Provide the [X, Y] coordinate of the cell's center where the given text is located.  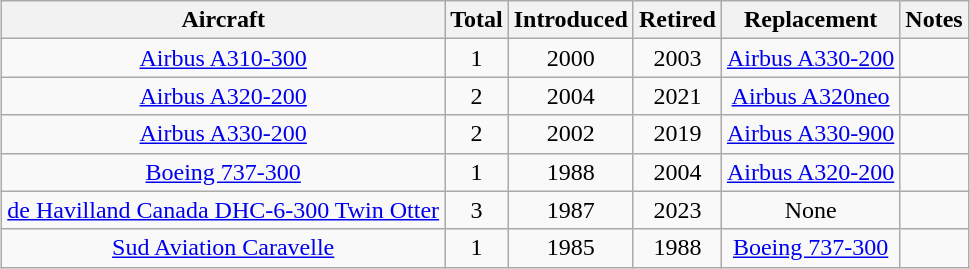
Airbus A320neo [810, 96]
Total [477, 20]
2019 [677, 134]
2021 [677, 96]
de Havilland Canada DHC-6-300 Twin Otter [224, 210]
2002 [570, 134]
1985 [570, 248]
Airbus A310-300 [224, 58]
2000 [570, 58]
Retired [677, 20]
2023 [677, 210]
Airbus A330-900 [810, 134]
1987 [570, 210]
Notes [934, 20]
Sud Aviation Caravelle [224, 248]
2003 [677, 58]
None [810, 210]
Replacement [810, 20]
Aircraft [224, 20]
3 [477, 210]
Introduced [570, 20]
